Find where the given text appears and provide that cell's center as (x, y) coordinate. 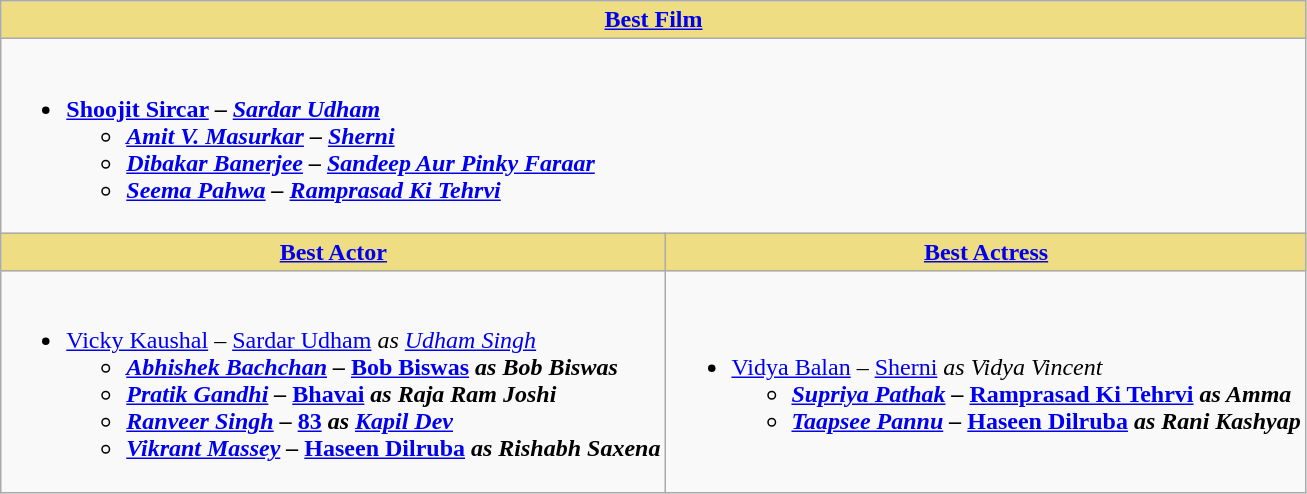
Vidya Balan – Sherni as Vidya VincentSupriya Pathak – Ramprasad Ki Tehrvi as AmmaTaapsee Pannu – Haseen Dilruba as Rani Kashyap (986, 382)
Best Actress (986, 252)
Best Film (654, 20)
Shoojit Sircar – Sardar UdhamAmit V. Masurkar – SherniDibakar Banerjee – Sandeep Aur Pinky FaraarSeema Pahwa – Ramprasad Ki Tehrvi (654, 136)
Best Actor (334, 252)
